Locate the cell with the specified text and output its [x, y] center coordinate. 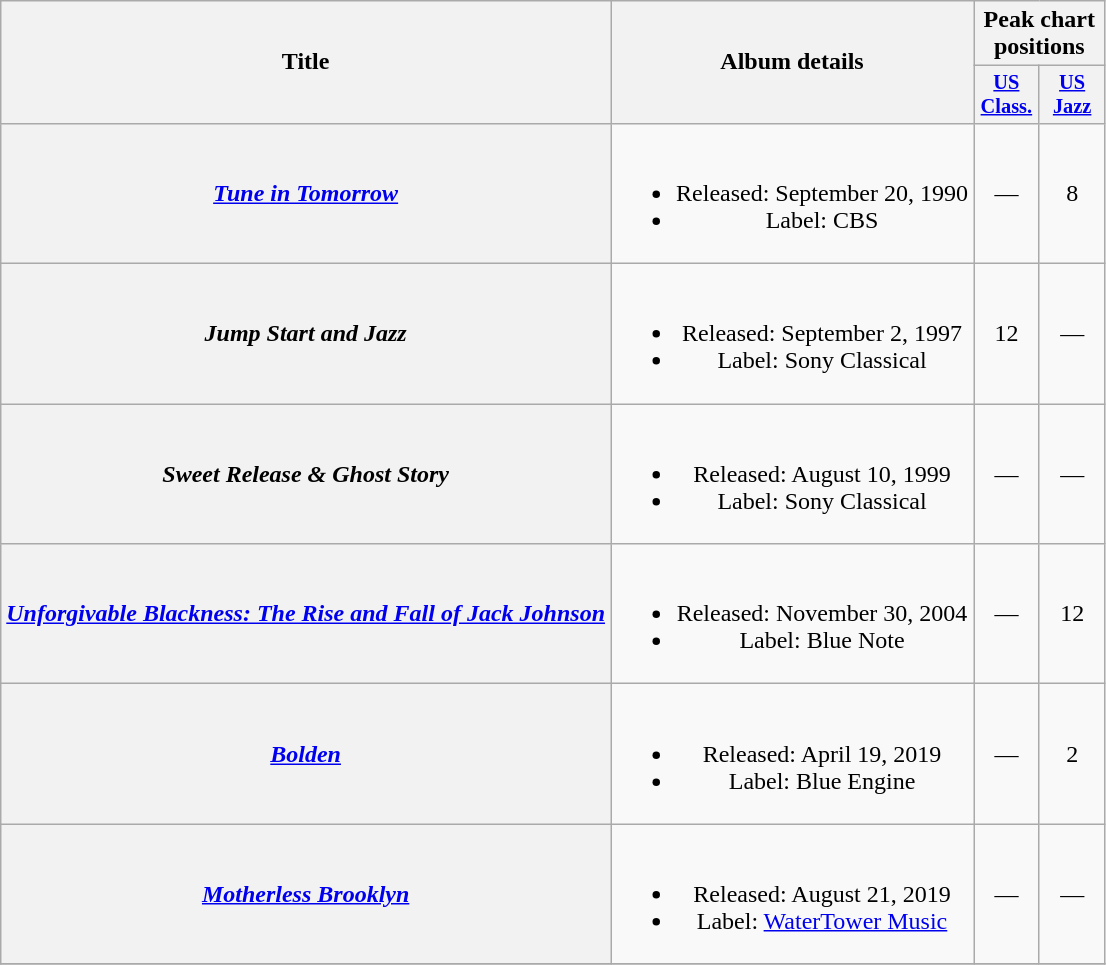
Jump Start and Jazz [306, 334]
2 [1072, 754]
Unforgivable Blackness: The Rise and Fall of Jack Johnson [306, 614]
Released: September 20, 1990Label: CBS [792, 193]
Sweet Release & Ghost Story [306, 474]
Released: September 2, 1997Label: Sony Classical [792, 334]
Peak chart positions [1040, 34]
Released: August 21, 2019Label: WaterTower Music [792, 894]
8 [1072, 193]
Released: April 19, 2019Label: Blue Engine [792, 754]
USJazz [1072, 95]
Bolden [306, 754]
Title [306, 62]
Released: August 10, 1999Label: Sony Classical [792, 474]
USClass. [1007, 95]
Tune in Tomorrow [306, 193]
Released: November 30, 2004Label: Blue Note [792, 614]
Album details [792, 62]
Motherless Brooklyn [306, 894]
